Determine the [X, Y] coordinate at the center of the cell enclosing the given text.  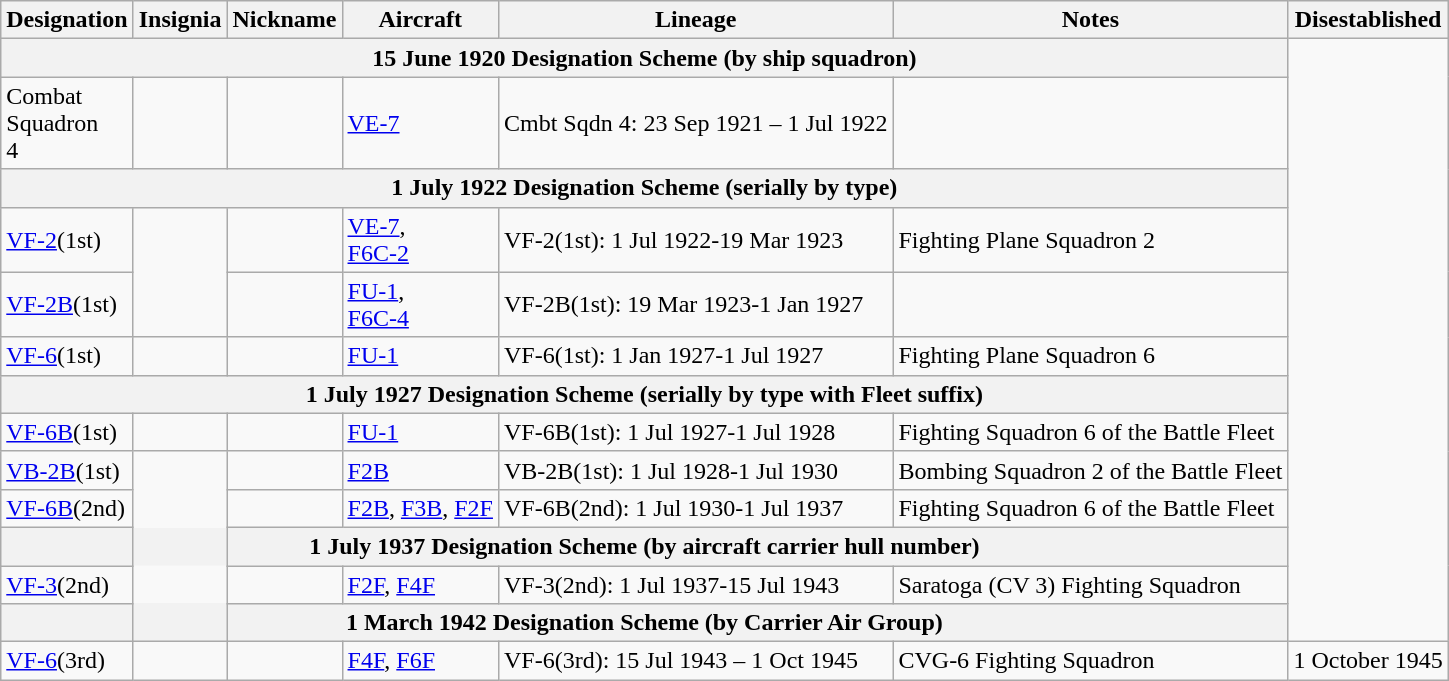
VE-7 [420, 123]
Fighting Plane Squadron 2 [1090, 240]
VF-2(1st): 1 Jul 1922-19 Mar 1923 [695, 240]
Disestablished [1368, 20]
1 March 1942 Designation Scheme (by Carrier Air Group) [644, 623]
1 July 1922 Designation Scheme (serially by type) [644, 188]
Insignia [180, 20]
VE-7,F6C-2 [420, 240]
VF-2B(1st): 19 Mar 1923-1 Jan 1927 [695, 304]
F4F, F6F [420, 661]
F2F, F4F [420, 585]
15 June 1920 Designation Scheme (by ship squadron) [644, 58]
VF-6B(1st) [67, 432]
Saratoga (CV 3) Fighting Squadron [1090, 585]
CombatSquadron4 [67, 123]
VF-6(3rd): 15 Jul 1943 – 1 Oct 1945 [695, 661]
VF-6B(2nd): 1 Jul 1930-1 Jul 1937 [695, 508]
F2B, F3B, F2F [420, 508]
Nickname [284, 20]
Notes [1090, 20]
VF-2B(1st) [67, 304]
VF-6B(1st): 1 Jul 1927-1 Jul 1928 [695, 432]
Aircraft [420, 20]
1 October 1945 [1368, 661]
CVG-6 Fighting Squadron [1090, 661]
Bombing Squadron 2 of the Battle Fleet [1090, 470]
Fighting Plane Squadron 6 [1090, 356]
VF-2(1st) [67, 240]
1 July 1937 Designation Scheme (by aircraft carrier hull number) [644, 546]
VB-2B(1st) [67, 470]
VF-6(1st) [67, 356]
Designation [67, 20]
F2B [420, 470]
VF-3(2nd) [67, 585]
FU-1,F6C-4 [420, 304]
1 July 1927 Designation Scheme (serially by type with Fleet suffix) [644, 394]
VF-6(3rd) [67, 661]
Cmbt Sqdn 4: 23 Sep 1921 – 1 Jul 1922 [695, 123]
VF-6(1st): 1 Jan 1927-1 Jul 1927 [695, 356]
VB-2B(1st): 1 Jul 1928-1 Jul 1930 [695, 470]
VF-6B(2nd) [67, 508]
Lineage [695, 20]
VF-3(2nd): 1 Jul 1937-15 Jul 1943 [695, 585]
